Output the (X, Y) coordinate of the center of the cell containing the given text.  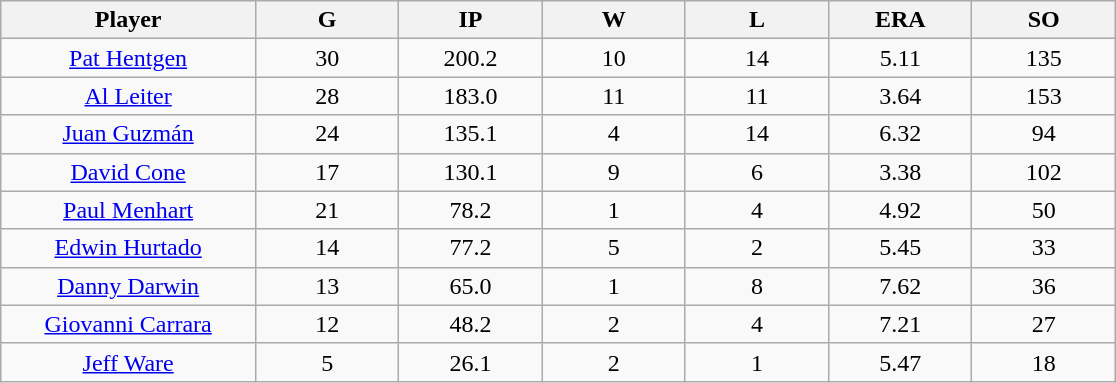
David Cone (128, 172)
4.92 (900, 210)
ERA (900, 20)
5.11 (900, 58)
G (326, 20)
W (614, 20)
L (756, 20)
7.62 (900, 286)
135 (1044, 58)
IP (470, 20)
130.1 (470, 172)
26.1 (470, 362)
94 (1044, 134)
21 (326, 210)
SO (1044, 20)
6 (756, 172)
Jeff Ware (128, 362)
Paul Menhart (128, 210)
200.2 (470, 58)
12 (326, 324)
77.2 (470, 248)
7.21 (900, 324)
17 (326, 172)
Pat Hentgen (128, 58)
48.2 (470, 324)
8 (756, 286)
13 (326, 286)
28 (326, 96)
50 (1044, 210)
3.64 (900, 96)
65.0 (470, 286)
6.32 (900, 134)
9 (614, 172)
27 (1044, 324)
135.1 (470, 134)
Player (128, 20)
18 (1044, 362)
5.45 (900, 248)
183.0 (470, 96)
Giovanni Carrara (128, 324)
Juan Guzmán (128, 134)
30 (326, 58)
33 (1044, 248)
Edwin Hurtado (128, 248)
5.47 (900, 362)
102 (1044, 172)
3.38 (900, 172)
153 (1044, 96)
24 (326, 134)
78.2 (470, 210)
10 (614, 58)
Danny Darwin (128, 286)
36 (1044, 286)
Al Leiter (128, 96)
